Capture the cell that displays the provided text and extract its [X, Y] central coordinate. 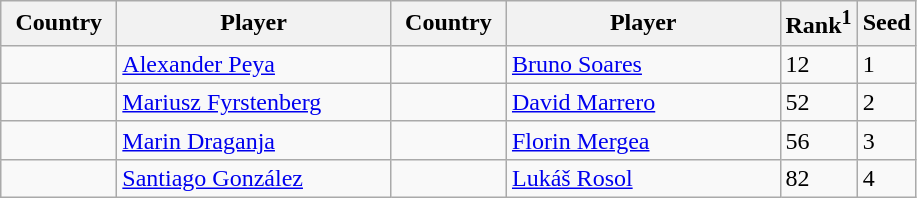
Florin Mergea [643, 140]
Mariusz Fyrstenberg [254, 102]
Lukáš Rosol [643, 178]
Rank1 [818, 24]
Bruno Soares [643, 64]
2 [886, 102]
1 [886, 64]
52 [818, 102]
Alexander Peya [254, 64]
56 [818, 140]
Seed [886, 24]
David Marrero [643, 102]
3 [886, 140]
12 [818, 64]
Santiago González [254, 178]
4 [886, 178]
82 [818, 178]
Marin Draganja [254, 140]
